Locate the cell with the specified text and output its (x, y) center coordinate. 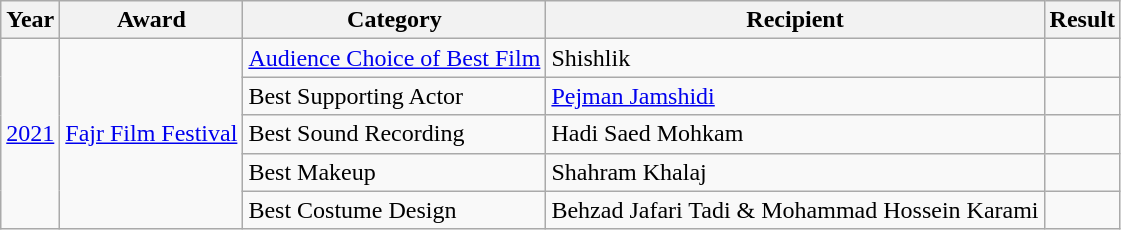
Best Supporting Actor (394, 96)
Best Sound Recording (394, 134)
Fajr Film Festival (152, 134)
Best Costume Design (394, 210)
Best Makeup (394, 172)
Award (152, 20)
Pejman Jamshidi (795, 96)
Year (30, 20)
Recipient (795, 20)
2021 (30, 134)
Shishlik (795, 58)
Behzad Jafari Tadi & Mohammad Hossein Karami (795, 210)
Audience Choice of Best Film (394, 58)
Result (1082, 20)
Hadi Saed Mohkam (795, 134)
Shahram Khalaj (795, 172)
Category (394, 20)
